Locate the cell with the specified text and output its [X, Y] center coordinate. 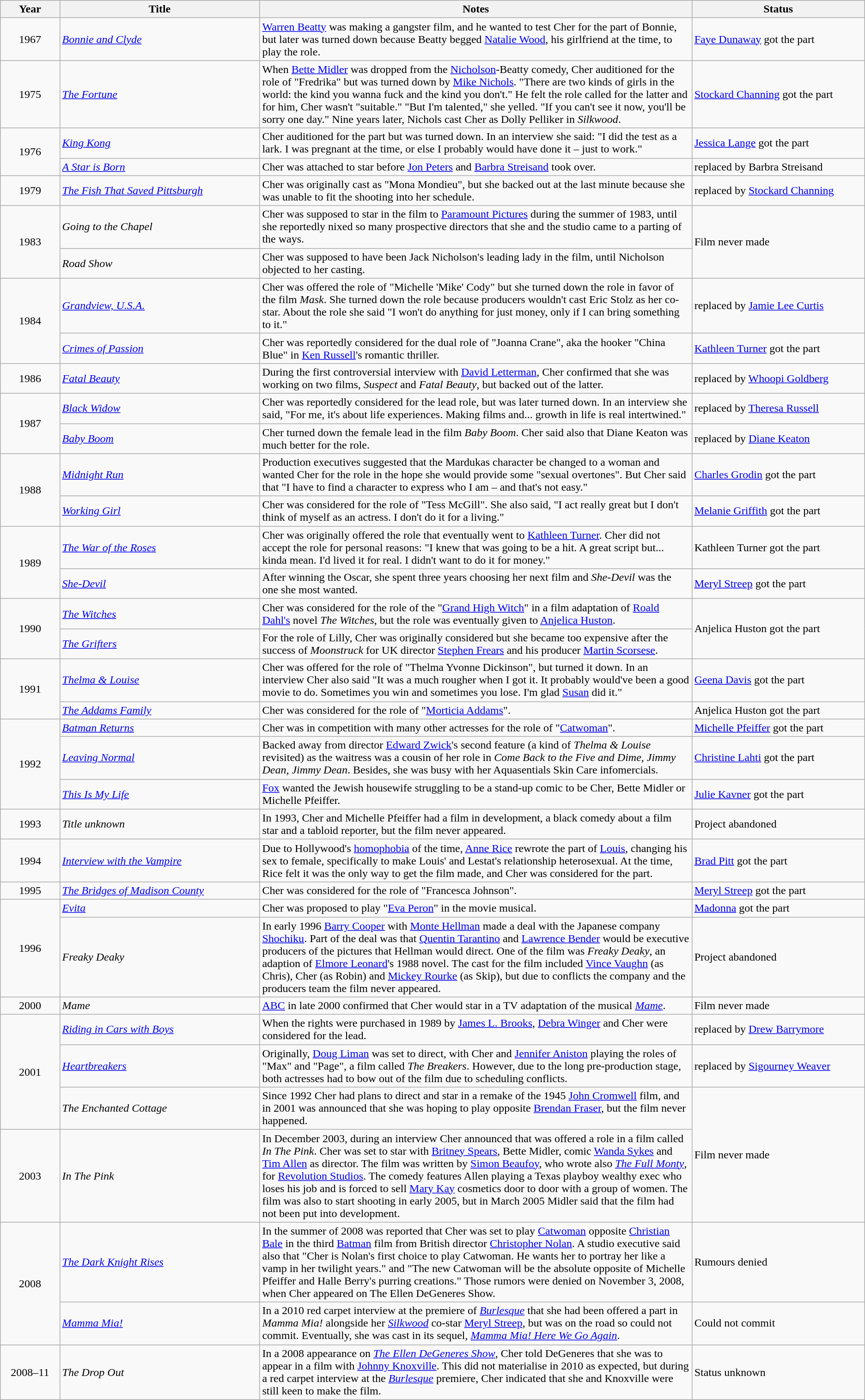
King Kong [160, 143]
A Star is Born [160, 167]
Faye Dunaway got the part [778, 39]
1987 [30, 423]
Interview with the Vampire [160, 860]
Cher was originally cast as "Mona Mondieu", but she backed out at the last minute because she was unable to fit the shooting into her schedule. [476, 190]
replaced by Drew Barrymore [778, 1029]
Midnight Run [160, 475]
1975 [30, 94]
1967 [30, 39]
Cher turned down the female lead in the film Baby Boom. Cher said also that Diane Keaton was much better for the role. [476, 438]
Title [160, 9]
Year [30, 9]
Cher was proposed to play "Eva Peron" in the movie musical. [476, 908]
Freaky Deaky [160, 956]
2000 [30, 1006]
The Witches [160, 614]
Working Girl [160, 511]
1995 [30, 890]
replaced by Sigourney Weaver [778, 1066]
She-Devil [160, 584]
Leaving Normal [160, 758]
Geena Davis got the part [778, 680]
The Grifters [160, 644]
Could not commit [778, 1323]
Madonna got the part [778, 908]
Cher was in competition with many other actresses for the role of "Catwoman". [476, 728]
Charles Grodin got the part [778, 475]
1984 [30, 321]
Crimes of Passion [160, 348]
Mame [160, 1006]
Rumours denied [778, 1262]
Going to the Chapel [160, 227]
The Dark Knight Rises [160, 1262]
1990 [30, 629]
Heartbreakers [160, 1066]
replaced by Jamie Lee Curtis [778, 306]
Road Show [160, 263]
Status [778, 9]
Stockard Channing got the part [778, 94]
Julie Kavner got the part [778, 794]
Michelle Pfeiffer got the part [778, 728]
The Bridges of Madison County [160, 890]
Bonnie and Clyde [160, 39]
The Enchanted Cottage [160, 1108]
2001 [30, 1072]
1993 [30, 824]
1986 [30, 378]
Status unknown [778, 1372]
2008 [30, 1284]
Riding in Cars with Boys [160, 1029]
Cher was reportedly considered for the dual role of "Joanna Crane", aka the hooker "China Blue" in Ken Russell's romantic thriller. [476, 348]
Mamma Mia! [160, 1323]
Brad Pitt got the part [778, 860]
Christine Lahti got the part [778, 758]
replaced by Barbra Streisand [778, 167]
1983 [30, 242]
1989 [30, 563]
ABC in late 2000 confirmed that Cher would star in a TV adaptation of the musical Mame. [476, 1006]
In 1993, Cher and Michelle Pfeiffer had a film in development, a black comedy about a film star and a tabloid reporter, but the film never appeared. [476, 824]
Cher was attached to star before Jon Peters and Barbra Streisand took over. [476, 167]
Batman Returns [160, 728]
Grandview, U.S.A. [160, 306]
Evita [160, 908]
Thelma & Louise [160, 680]
1976 [30, 152]
Cher was supposed to have been Jack Nicholson's leading lady in the film, until Nicholson objected to her casting. [476, 263]
Notes [476, 9]
replaced by Diane Keaton [778, 438]
1994 [30, 860]
Jessica Lange got the part [778, 143]
The Fish That Saved Pittsburgh [160, 190]
In The Pink [160, 1176]
Title unknown [160, 824]
1991 [30, 689]
Fox wanted the Jewish housewife struggling to be a stand-up comic to be Cher, Bette Midler or Michelle Pfeiffer. [476, 794]
Black Widow [160, 408]
replaced by Theresa Russell [778, 408]
Cher was considered for the role of "Morticia Addams". [476, 710]
When the rights were purchased in 1989 by James L. Brooks, Debra Winger and Cher were considered for the lead. [476, 1029]
Melanie Griffith got the part [778, 511]
replaced by Stockard Channing [778, 190]
1979 [30, 190]
Cher was considered for the role of "Francesca Johnson". [476, 890]
Fatal Beauty [160, 378]
1992 [30, 764]
1996 [30, 948]
The Drop Out [160, 1372]
This Is My Life [160, 794]
1988 [30, 490]
replaced by Whoopi Goldberg [778, 378]
The Fortune [160, 94]
Baby Boom [160, 438]
2003 [30, 1176]
The Addams Family [160, 710]
2008–11 [30, 1372]
After winning the Oscar, she spent three years choosing her next film and She-Devil was the one she most wanted. [476, 584]
The War of the Roses [160, 548]
